From the cell containing the given text, extract its center point as (X, Y) coordinate. 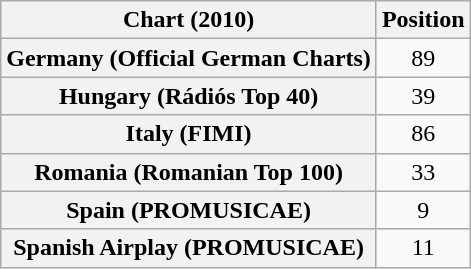
39 (423, 96)
Hungary (Rádiós Top 40) (189, 96)
Romania (Romanian Top 100) (189, 172)
Italy (FIMI) (189, 134)
86 (423, 134)
9 (423, 210)
11 (423, 248)
Position (423, 20)
Germany (Official German Charts) (189, 58)
33 (423, 172)
Chart (2010) (189, 20)
Spanish Airplay (PROMUSICAE) (189, 248)
Spain (PROMUSICAE) (189, 210)
89 (423, 58)
